Extract the [x, y] coordinate from the center of the cell holding the provided text.  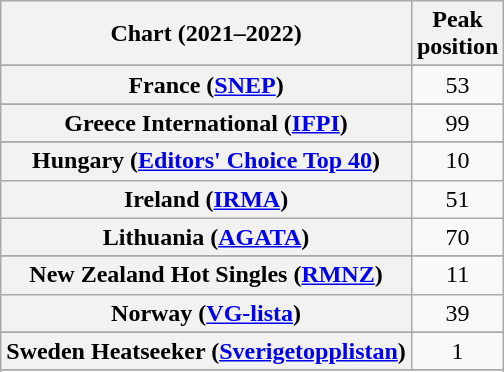
11 [457, 275]
1 [457, 351]
Lithuania (AGATA) [206, 237]
70 [457, 237]
99 [457, 123]
France (SNEP) [206, 85]
53 [457, 85]
Chart (2021–2022) [206, 34]
New Zealand Hot Singles (RMNZ) [206, 275]
39 [457, 313]
Greece International (IFPI) [206, 123]
51 [457, 199]
Peakposition [457, 34]
Hungary (Editors' Choice Top 40) [206, 161]
Norway (VG-lista) [206, 313]
Sweden Heatseeker (Sverigetopplistan) [206, 351]
Ireland (IRMA) [206, 199]
10 [457, 161]
